Locate the cell with the specified text and output its (X, Y) center coordinate. 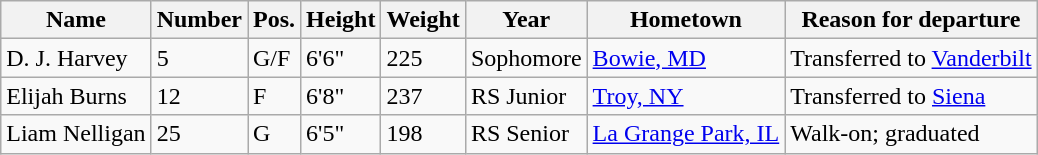
225 (423, 58)
Bowie, MD (686, 58)
F (274, 96)
G (274, 134)
Walk-on; graduated (911, 134)
Hometown (686, 20)
Pos. (274, 20)
Liam Nelligan (76, 134)
G/F (274, 58)
Number (199, 20)
Reason for departure (911, 20)
Elijah Burns (76, 96)
D. J. Harvey (76, 58)
Height (341, 20)
12 (199, 96)
Transferred to Siena (911, 96)
RS Junior (526, 96)
La Grange Park, IL (686, 134)
Sophomore (526, 58)
Weight (423, 20)
5 (199, 58)
Troy, NY (686, 96)
25 (199, 134)
RS Senior (526, 134)
237 (423, 96)
Name (76, 20)
Transferred to Vanderbilt (911, 58)
6'6" (341, 58)
6'5" (341, 134)
6'8" (341, 96)
Year (526, 20)
198 (423, 134)
